Detect which cell encompasses the target text, then output its [X, Y] center coordinate. 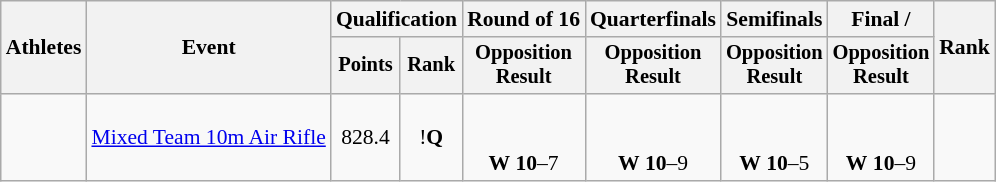
Qualification [396, 19]
Round of 16 [524, 19]
828.4 [366, 138]
Event [208, 48]
Points [366, 66]
!Q [431, 138]
W 10–5 [774, 138]
Semifinals [774, 19]
W 10–7 [524, 138]
Final / [882, 19]
Athletes [44, 48]
Quarterfinals [653, 19]
Mixed Team 10m Air Rifle [208, 138]
